Locate the cell with the specified text and output its (X, Y) center coordinate. 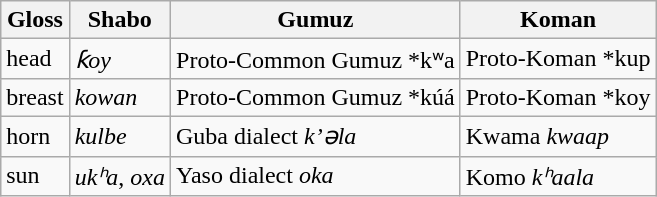
Guba dialect k’əla (316, 136)
Yaso dialect oka (316, 176)
head (35, 59)
breast (35, 97)
horn (35, 136)
sun (35, 176)
kulbe (120, 136)
Proto-Koman *kup (558, 59)
Kwama kwaap (558, 136)
Proto-Common Gumuz *kúá (316, 97)
Proto-Common Gumuz *kʷa (316, 59)
Gloss (35, 20)
Komo kʰaala (558, 176)
Proto-Koman *koy (558, 97)
ukʰa, oxa (120, 176)
Gumuz (316, 20)
kowan (120, 97)
Shabo (120, 20)
ƙoy (120, 59)
Koman (558, 20)
